Locate the cell with the specified text and output its [x, y] center coordinate. 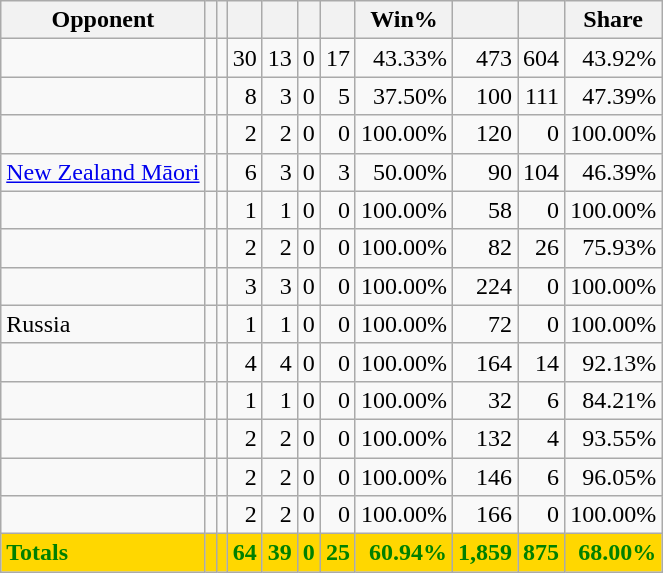
104 [542, 172]
96.05% [614, 477]
875 [542, 553]
1,859 [486, 553]
82 [486, 248]
Russia [103, 324]
Opponent [103, 20]
30 [244, 58]
72 [486, 324]
224 [486, 286]
68.00% [614, 553]
92.13% [614, 362]
32 [486, 400]
Win% [404, 20]
166 [486, 515]
14 [542, 362]
58 [486, 210]
75.93% [614, 248]
604 [542, 58]
64 [244, 553]
37.50% [404, 96]
26 [542, 248]
90 [486, 172]
43.92% [614, 58]
120 [486, 134]
8 [244, 96]
164 [486, 362]
25 [338, 553]
50.00% [404, 172]
132 [486, 438]
100 [486, 96]
39 [280, 553]
93.55% [614, 438]
47.39% [614, 96]
13 [280, 58]
Totals [103, 553]
5 [338, 96]
New Zealand Māori [103, 172]
Share [614, 20]
17 [338, 58]
46.39% [614, 172]
43.33% [404, 58]
473 [486, 58]
111 [542, 96]
146 [486, 477]
84.21% [614, 400]
60.94% [404, 553]
